Output the (X, Y) coordinate of the center of the cell containing the given text.  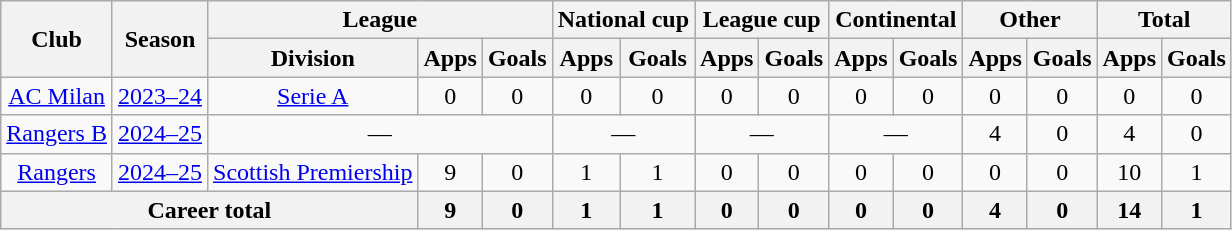
14 (1129, 210)
Continental (896, 20)
Rangers B (57, 134)
Serie A (313, 96)
Other (1030, 20)
Season (160, 39)
10 (1129, 172)
National cup (623, 20)
Scottish Premiership (313, 172)
Total (1164, 20)
AC Milan (57, 96)
Rangers (57, 172)
Club (57, 39)
League cup (762, 20)
2023–24 (160, 96)
League (380, 20)
Division (313, 58)
Career total (210, 210)
